Provide the [x, y] coordinate of the cell's center where the given text is located.  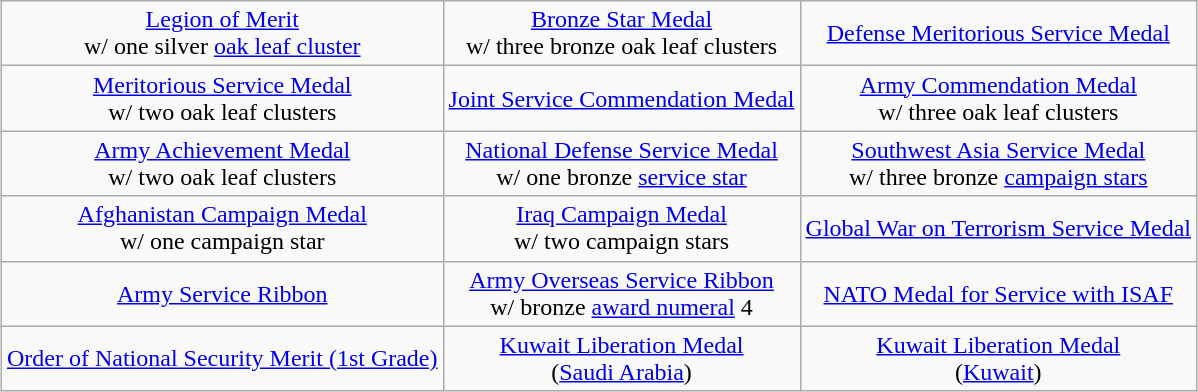
Joint Service Commendation Medal [622, 98]
National Defense Service Medalw/ one bronze service star [622, 164]
Afghanistan Campaign Medalw/ one campaign star [222, 228]
Order of National Security Merit (1st Grade) [222, 358]
Iraq Campaign Medalw/ two campaign stars [622, 228]
NATO Medal for Service with ISAF [998, 294]
Army Achievement Medalw/ two oak leaf clusters [222, 164]
Southwest Asia Service Medalw/ three bronze campaign stars [998, 164]
Army Overseas Service Ribbonw/ bronze award numeral 4 [622, 294]
Army Service Ribbon [222, 294]
Bronze Star Medalw/ three bronze oak leaf clusters [622, 34]
Meritorious Service Medalw/ two oak leaf clusters [222, 98]
Kuwait Liberation Medal(Saudi Arabia) [622, 358]
Legion of Meritw/ one silver oak leaf cluster [222, 34]
Defense Meritorious Service Medal [998, 34]
Army Commendation Medalw/ three oak leaf clusters [998, 98]
Global War on Terrorism Service Medal [998, 228]
Kuwait Liberation Medal(Kuwait) [998, 358]
